Extract the [x, y] coordinate from the center of the cell holding the provided text.  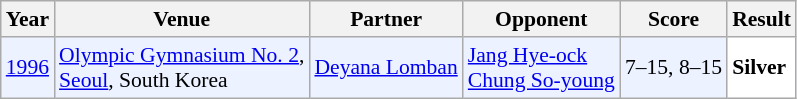
7–15, 8–15 [674, 68]
Deyana Lomban [386, 68]
Result [762, 19]
Year [28, 19]
Silver [762, 68]
Venue [182, 19]
Score [674, 19]
Olympic Gymnasium No. 2,Seoul, South Korea [182, 68]
Jang Hye-ock Chung So-young [542, 68]
1996 [28, 68]
Partner [386, 19]
Opponent [542, 19]
